Return (x, y) of the center of cell containing provided text 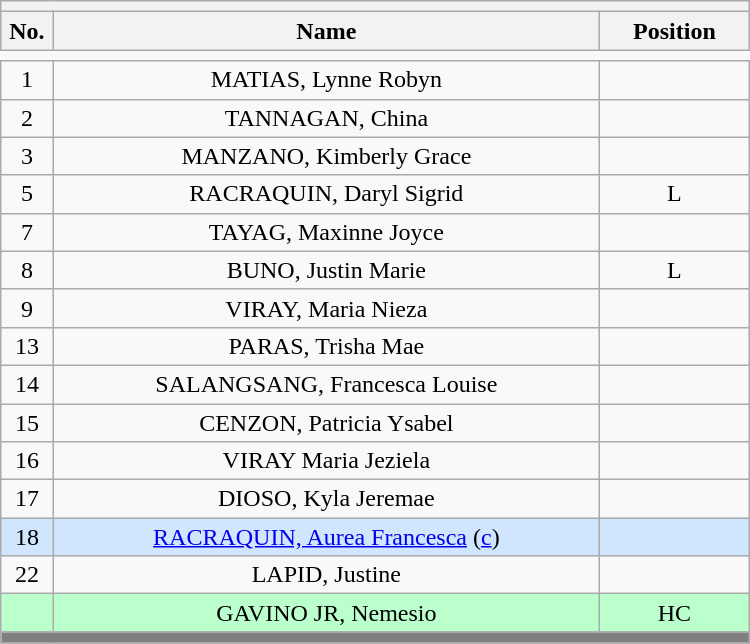
MANZANO, Kimberly Grace (326, 156)
8 (27, 270)
3 (27, 156)
SALANGSANG, Francesca Louise (326, 384)
Name (326, 31)
17 (27, 499)
22 (27, 575)
16 (27, 461)
15 (27, 423)
5 (27, 194)
RACRAQUIN, Aurea Francesca (c) (326, 537)
Position (675, 31)
VIRAY Maria Jeziela (326, 461)
7 (27, 232)
HC (675, 613)
BUNO, Justin Marie (326, 270)
14 (27, 384)
RACRAQUIN, Daryl Sigrid (326, 194)
LAPID, Justine (326, 575)
TAYAG, Maxinne Joyce (326, 232)
2 (27, 118)
CENZON, Patricia Ysabel (326, 423)
13 (27, 346)
VIRAY, Maria Nieza (326, 308)
DIOSO, Kyla Jeremae (326, 499)
MATIAS, Lynne Robyn (326, 80)
1 (27, 80)
9 (27, 308)
No. (27, 31)
18 (27, 537)
TANNAGAN, China (326, 118)
PARAS, Trisha Mae (326, 346)
GAVINO JR, Nemesio (326, 613)
